Capture the cell that displays the provided text and extract its (x, y) central coordinate. 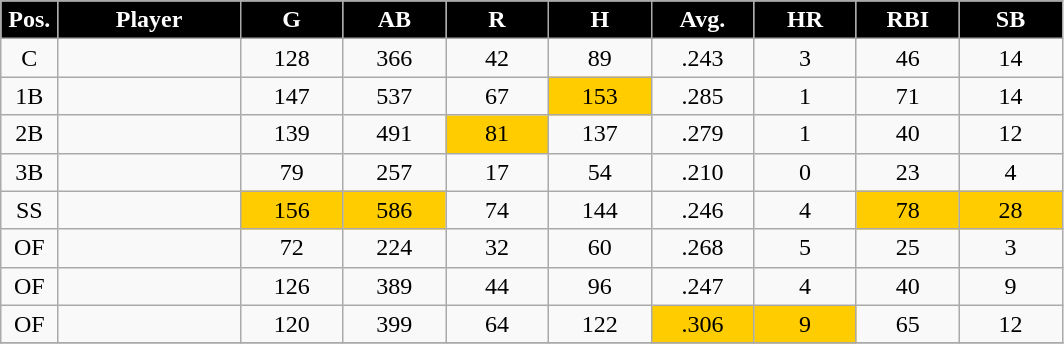
586 (394, 210)
.306 (702, 324)
SS (30, 210)
.243 (702, 58)
G (292, 20)
153 (600, 96)
224 (394, 248)
32 (498, 248)
1B (30, 96)
RBI (908, 20)
SB (1010, 20)
0 (806, 172)
23 (908, 172)
44 (498, 286)
147 (292, 96)
126 (292, 286)
71 (908, 96)
81 (498, 134)
42 (498, 58)
.246 (702, 210)
366 (394, 58)
.247 (702, 286)
156 (292, 210)
46 (908, 58)
2B (30, 134)
537 (394, 96)
.285 (702, 96)
H (600, 20)
120 (292, 324)
R (498, 20)
54 (600, 172)
60 (600, 248)
3B (30, 172)
139 (292, 134)
491 (394, 134)
72 (292, 248)
96 (600, 286)
389 (394, 286)
122 (600, 324)
64 (498, 324)
AB (394, 20)
28 (1010, 210)
89 (600, 58)
C (30, 58)
128 (292, 58)
.279 (702, 134)
257 (394, 172)
17 (498, 172)
79 (292, 172)
78 (908, 210)
137 (600, 134)
74 (498, 210)
5 (806, 248)
Player (150, 20)
Pos. (30, 20)
144 (600, 210)
Avg. (702, 20)
25 (908, 248)
65 (908, 324)
399 (394, 324)
.268 (702, 248)
HR (806, 20)
.210 (702, 172)
67 (498, 96)
